Return the [x, y] coordinate for the center point of the cell that contains the specified text.  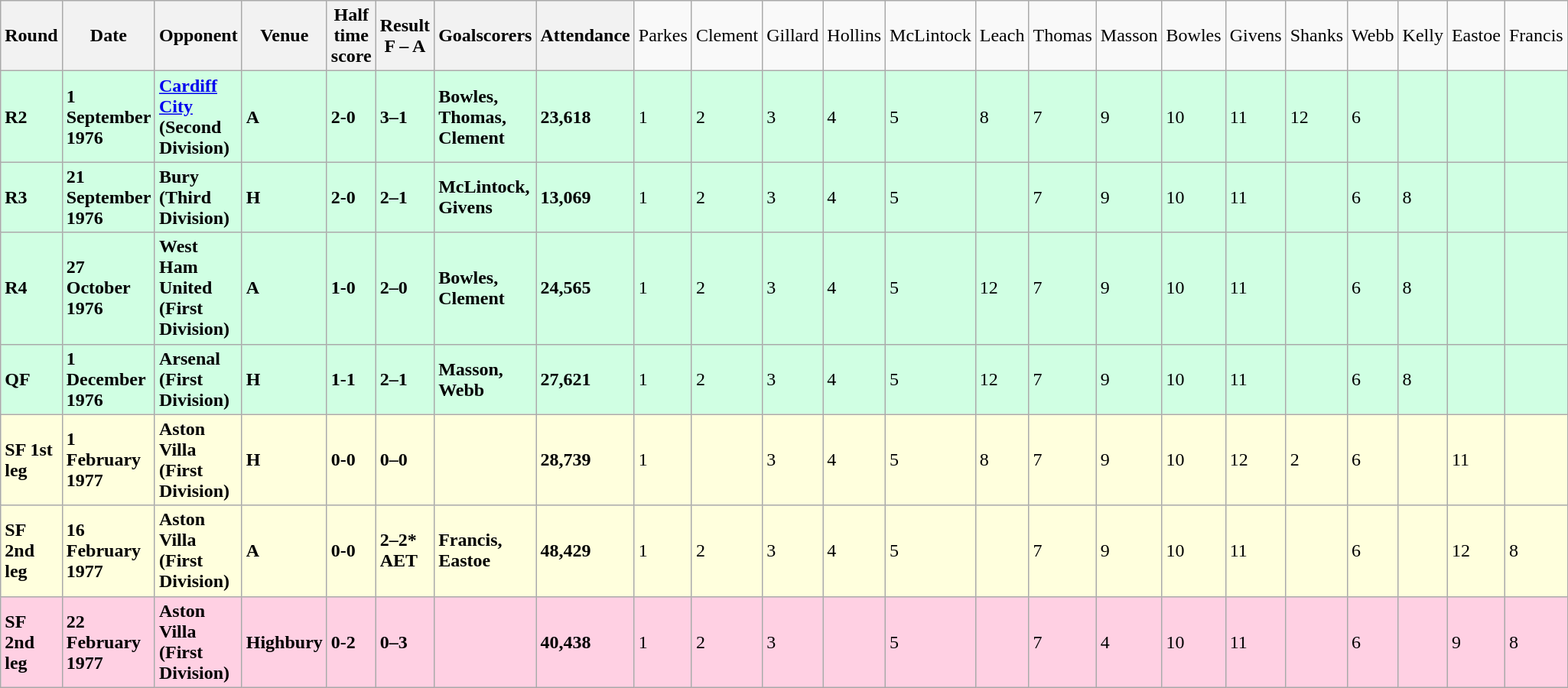
Bowles, Thomas, Clement [485, 116]
Date [109, 36]
1 September 1976 [109, 116]
22 February 1977 [109, 642]
3–1 [405, 116]
Round [31, 36]
2–0 [405, 288]
Francis, Eastoe [485, 550]
ResultF – A [405, 36]
McLintock, Givens [485, 197]
21 September 1976 [109, 197]
Bowles, Clement [485, 288]
West Ham United (First Division) [198, 288]
SF 1st leg [31, 460]
1-0 [351, 288]
Highbury [285, 642]
28,739 [585, 460]
QF [31, 379]
27,621 [585, 379]
R2 [31, 116]
48,429 [585, 550]
0–3 [405, 642]
Attendance [585, 36]
Webb [1373, 36]
Leach [1002, 36]
Masson [1129, 36]
1 December 1976 [109, 379]
40,438 [585, 642]
R4 [31, 288]
Opponent [198, 36]
Eastoe [1476, 36]
Gillard [792, 36]
Parkes [662, 36]
23,618 [585, 116]
16 February 1977 [109, 550]
Goalscorers [485, 36]
Arsenal (First Division) [198, 379]
Francis [1536, 36]
0–0 [405, 460]
McLintock [931, 36]
0-2 [351, 642]
Clement [727, 36]
1-1 [351, 379]
Bowles [1193, 36]
1 February 1977 [109, 460]
24,565 [585, 288]
Kelly [1423, 36]
27 October 1976 [109, 288]
Shanks [1316, 36]
Thomas [1062, 36]
Half time score [351, 36]
R3 [31, 197]
Masson, Webb [485, 379]
Hollins [854, 36]
Venue [285, 36]
Bury (Third Division) [198, 197]
Givens [1256, 36]
Cardiff City (Second Division) [198, 116]
2–2* AET [405, 550]
13,069 [585, 197]
